Identify which cell holds the provided text, then report its (X, Y) central coordinate. 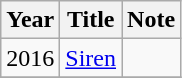
2016 (30, 58)
Title (91, 20)
Siren (91, 58)
Year (30, 20)
Note (152, 20)
